Capture the cell that displays the provided text and extract its [X, Y] central coordinate. 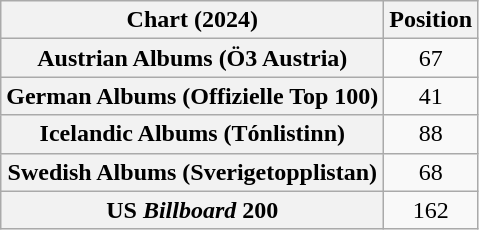
88 [431, 134]
Position [431, 20]
67 [431, 58]
Austrian Albums (Ö3 Austria) [192, 58]
German Albums (Offizielle Top 100) [192, 96]
68 [431, 172]
162 [431, 210]
Swedish Albums (Sverigetopplistan) [192, 172]
Icelandic Albums (Tónlistinn) [192, 134]
41 [431, 96]
US Billboard 200 [192, 210]
Chart (2024) [192, 20]
